Extract the (X, Y) coordinate from the center of the cell holding the provided text.  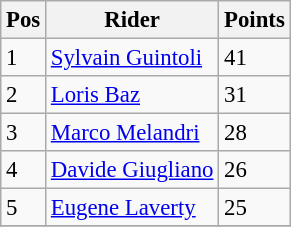
3 (24, 133)
1 (24, 58)
5 (24, 208)
31 (254, 95)
Pos (24, 20)
Eugene Laverty (132, 208)
Davide Giugliano (132, 170)
41 (254, 58)
Loris Baz (132, 95)
25 (254, 208)
Rider (132, 20)
Points (254, 20)
Sylvain Guintoli (132, 58)
4 (24, 170)
26 (254, 170)
Marco Melandri (132, 133)
2 (24, 95)
28 (254, 133)
